Capture the cell that displays the provided text and extract its (X, Y) central coordinate. 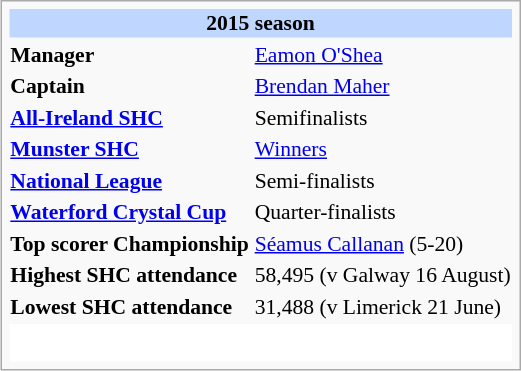
Top scorer Championship (130, 243)
Brendan Maher (382, 86)
Captain (130, 86)
Waterford Crystal Cup (130, 212)
Semi-finalists (382, 180)
Winners (382, 149)
58,495 (v Galway 16 August) (382, 275)
All-Ireland SHC (130, 117)
Eamon O'Shea (382, 54)
Semifinalists (382, 117)
31,488 (v Limerick 21 June) (382, 306)
Séamus Callanan (5-20) (382, 243)
Lowest SHC attendance (130, 306)
Highest SHC attendance (130, 275)
2015 season (260, 23)
National League (130, 180)
Munster SHC (130, 149)
Quarter-finalists (382, 212)
Manager (130, 54)
